From the cell containing the given text, extract its center point as [X, Y] coordinate. 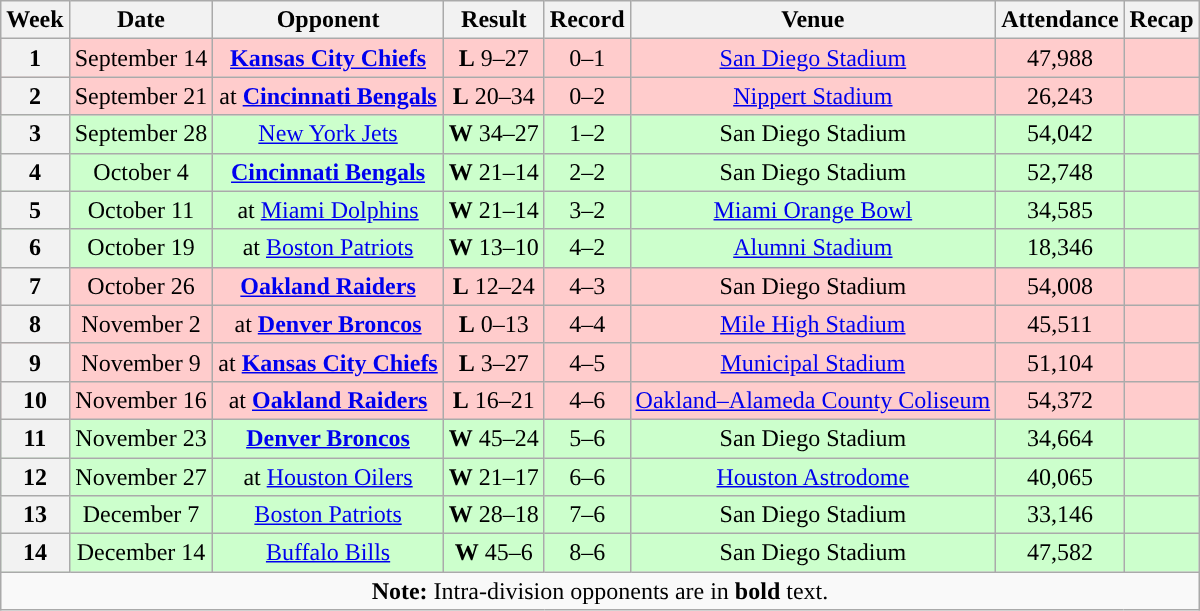
L 9–27 [494, 58]
Miami Orange Bowl [813, 210]
Oakland–Alameda County Coliseum [813, 400]
November 16 [141, 400]
4–4 [587, 324]
54,042 [1060, 134]
8–6 [587, 553]
0–1 [587, 58]
November 2 [141, 324]
Boston Patriots [328, 515]
4 [35, 172]
Venue [813, 20]
51,104 [1060, 362]
Opponent [328, 20]
3–2 [587, 210]
4–5 [587, 362]
at Houston Oilers [328, 477]
W 45–6 [494, 553]
September 28 [141, 134]
at Miami Dolphins [328, 210]
Buffalo Bills [328, 553]
2–2 [587, 172]
8 [35, 324]
6–6 [587, 477]
47,582 [1060, 553]
1 [35, 58]
Municipal Stadium [813, 362]
Denver Broncos [328, 438]
W 45–24 [494, 438]
12 [35, 477]
6 [35, 248]
October 19 [141, 248]
34,664 [1060, 438]
December 7 [141, 515]
4–3 [587, 286]
Result [494, 20]
47,988 [1060, 58]
L 0–13 [494, 324]
November 27 [141, 477]
at Kansas City Chiefs [328, 362]
4–2 [587, 248]
W 13–10 [494, 248]
L 3–27 [494, 362]
18,346 [1060, 248]
52,748 [1060, 172]
Houston Astrodome [813, 477]
Mile High Stadium [813, 324]
2 [35, 96]
54,372 [1060, 400]
October 11 [141, 210]
December 14 [141, 553]
W 21–17 [494, 477]
New York Jets [328, 134]
L 20–34 [494, 96]
14 [35, 553]
34,585 [1060, 210]
September 14 [141, 58]
5 [35, 210]
40,065 [1060, 477]
Record [587, 20]
L 16–21 [494, 400]
3 [35, 134]
Cincinnati Bengals [328, 172]
October 26 [141, 286]
Recap [1162, 20]
Note: Intra-division opponents are in bold text. [600, 591]
W 34–27 [494, 134]
54,008 [1060, 286]
11 [35, 438]
10 [35, 400]
Attendance [1060, 20]
at Cincinnati Bengals [328, 96]
7 [35, 286]
Alumni Stadium [813, 248]
October 4 [141, 172]
at Denver Broncos [328, 324]
0–2 [587, 96]
4–6 [587, 400]
November 23 [141, 438]
W 28–18 [494, 515]
L 12–24 [494, 286]
Kansas City Chiefs [328, 58]
7–6 [587, 515]
13 [35, 515]
45,511 [1060, 324]
Week [35, 20]
Nippert Stadium [813, 96]
26,243 [1060, 96]
1–2 [587, 134]
9 [35, 362]
5–6 [587, 438]
33,146 [1060, 515]
September 21 [141, 96]
Date [141, 20]
Oakland Raiders [328, 286]
at Boston Patriots [328, 248]
November 9 [141, 362]
at Oakland Raiders [328, 400]
